From the cell containing the given text, extract its center point as [X, Y] coordinate. 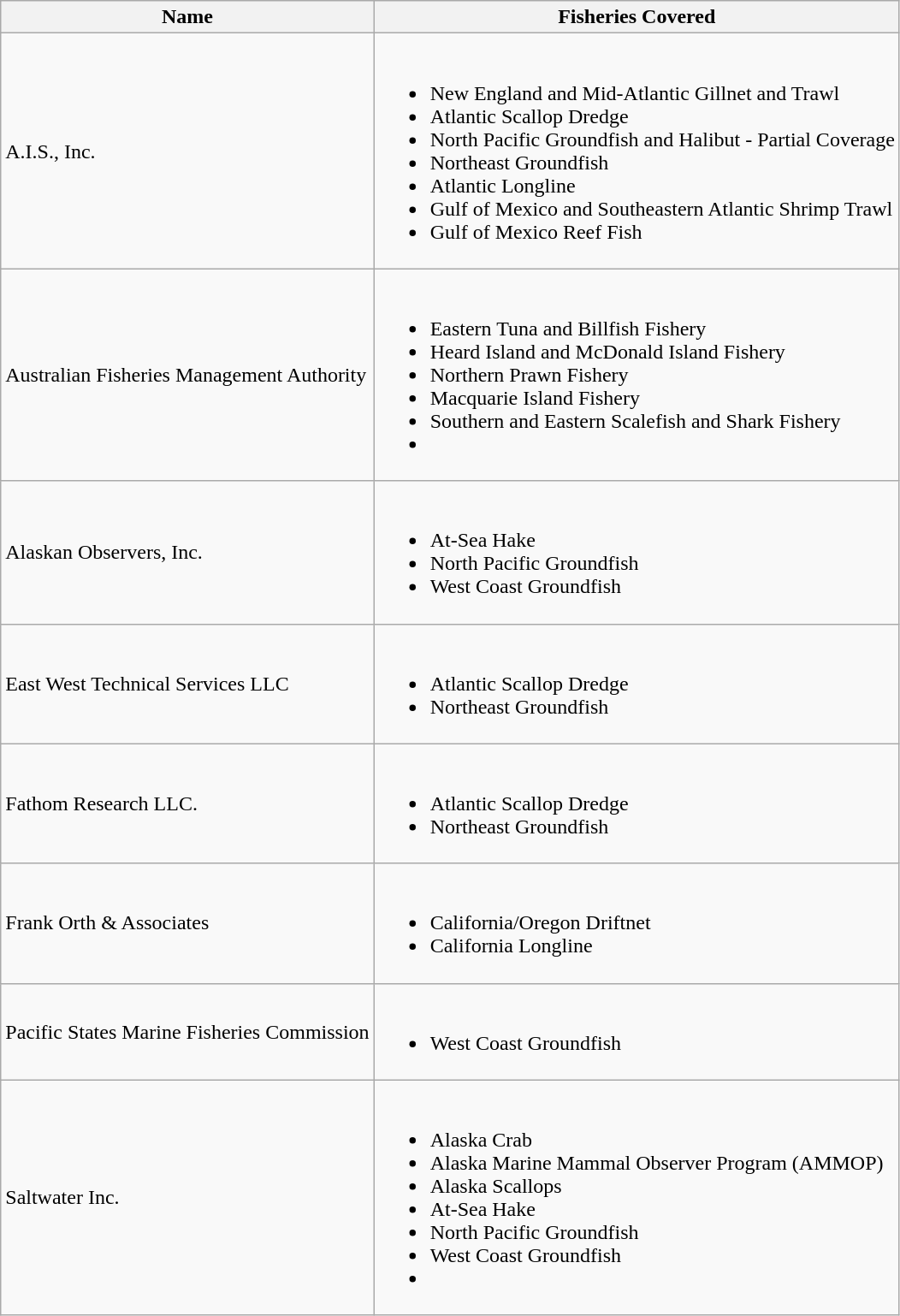
Saltwater Inc. [187, 1198]
Name [187, 17]
West Coast Groundfish [637, 1032]
Alaskan Observers, Inc. [187, 553]
Frank Orth & Associates [187, 923]
A.I.S., Inc. [187, 151]
At-Sea HakeNorth Pacific GroundfishWest Coast Groundfish [637, 553]
Australian Fisheries Management Authority [187, 375]
Fathom Research LLC. [187, 803]
Pacific States Marine Fisheries Commission [187, 1032]
Fisheries Covered [637, 17]
East West Technical Services LLC [187, 684]
California/Oregon DriftnetCalifornia Longline [637, 923]
Alaska CrabAlaska Marine Mammal Observer Program (AMMOP)Alaska ScallopsAt-Sea HakeNorth Pacific GroundfishWest Coast Groundfish [637, 1198]
